Search for the cell housing the specified text and yield its (X, Y) center coordinate. 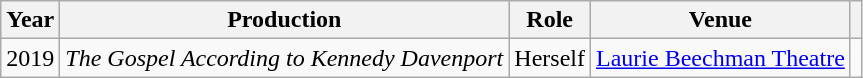
Venue (721, 20)
2019 (30, 58)
Herself (550, 58)
Laurie Beechman Theatre (721, 58)
The Gospel According to Kennedy Davenport (284, 58)
Year (30, 20)
Production (284, 20)
Role (550, 20)
